Return the (x, y) coordinate for the center point of the cell that contains the specified text.  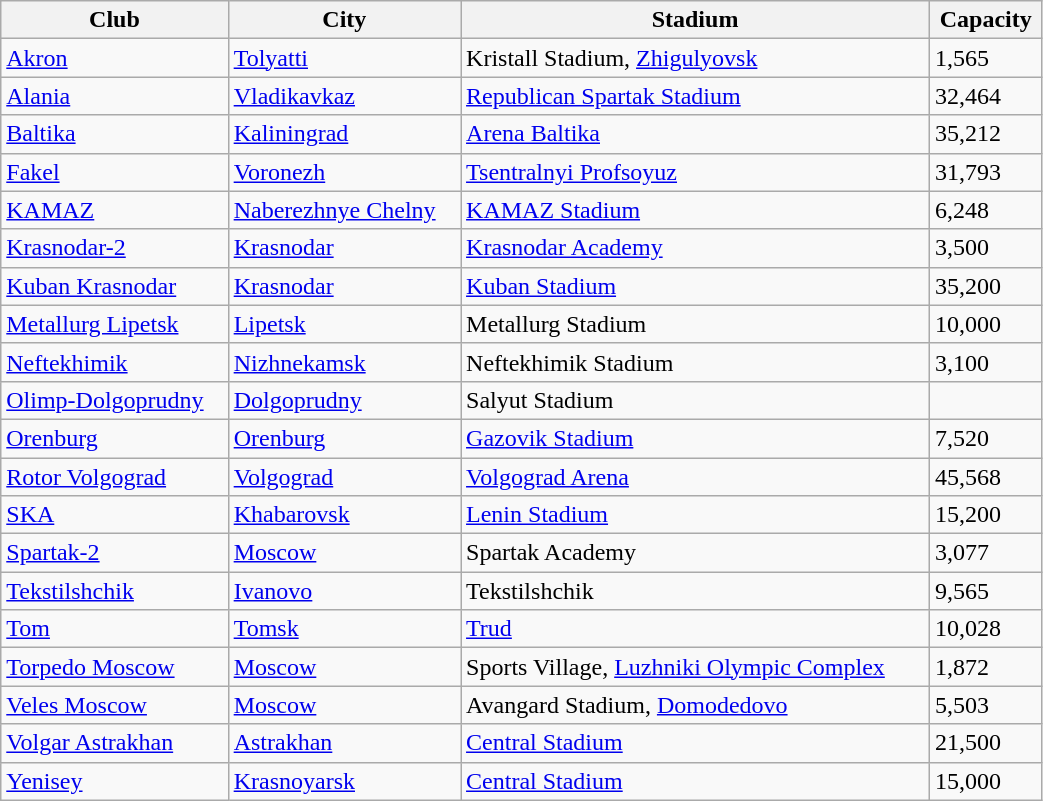
1,872 (986, 667)
KAMAZ (114, 210)
45,568 (986, 477)
Trud (696, 629)
Tomsk (344, 629)
Khabarovsk (344, 515)
Metallurg Lipetsk (114, 324)
Lenin Stadium (696, 515)
Rotor Volgograd (114, 477)
Voronezh (344, 172)
Kuban Stadium (696, 286)
SKA (114, 515)
Kuban Krasnodar (114, 286)
6,248 (986, 210)
Astrakhan (344, 743)
31,793 (986, 172)
Torpedo Moscow (114, 667)
Volgograd Arena (696, 477)
5,503 (986, 705)
Tsentralnyi Profsoyuz (696, 172)
21,500 (986, 743)
7,520 (986, 438)
Republican Spartak Stadium (696, 96)
KAMAZ Stadium (696, 210)
10,000 (986, 324)
1,565 (986, 58)
Spartak Academy (696, 553)
Krasnodar-2 (114, 248)
3,500 (986, 248)
Dolgoprudny (344, 400)
Yenisey (114, 781)
Capacity (986, 20)
Alania (114, 96)
Gazovik Stadium (696, 438)
Avangard Stadium, Domodedovo (696, 705)
Volgograd (344, 477)
Club (114, 20)
3,100 (986, 362)
Ivanovo (344, 591)
Tom (114, 629)
Kristall Stadium, Zhigulyovsk (696, 58)
Neftekhimik Stadium (696, 362)
Olimp-Dolgoprudny (114, 400)
15,200 (986, 515)
Sports Village, Luzhniki Olympic Complex (696, 667)
Neftekhimik (114, 362)
Krasnoyarsk (344, 781)
35,200 (986, 286)
Volgar Astrakhan (114, 743)
Veles Moscow (114, 705)
9,565 (986, 591)
Vladikavkaz (344, 96)
Baltika (114, 134)
Metallurg Stadium (696, 324)
3,077 (986, 553)
35,212 (986, 134)
Spartak-2 (114, 553)
Fakel (114, 172)
10,028 (986, 629)
Nizhnekamsk (344, 362)
Naberezhnye Chelny (344, 210)
Salyut Stadium (696, 400)
Lipetsk (344, 324)
Kaliningrad (344, 134)
City (344, 20)
15,000 (986, 781)
Stadium (696, 20)
Arena Baltika (696, 134)
Tolyatti (344, 58)
Krasnodar Academy (696, 248)
Akron (114, 58)
32,464 (986, 96)
